From the cell containing the given text, extract its center point as [X, Y] coordinate. 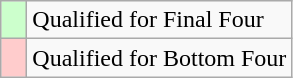
Qualified for Final Four [160, 20]
Qualified for Bottom Four [160, 58]
